Extract the (x, y) coordinate from the center of the cell holding the provided text.  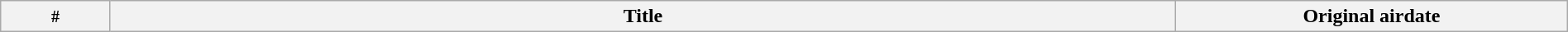
# (56, 16)
Title (643, 16)
Original airdate (1372, 16)
